Provide the [x, y] coordinate of the cell's center where the given text is located.  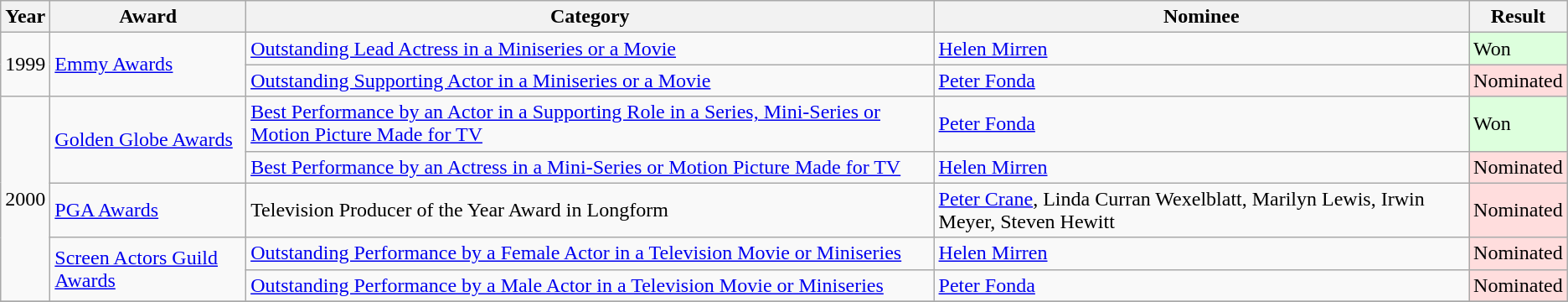
Emmy Awards [148, 65]
Year [25, 17]
PGA Awards [148, 210]
Category [590, 17]
1999 [25, 65]
Best Performance by an Actor in a Supporting Role in a Series, Mini-Series or Motion Picture Made for TV [590, 124]
Outstanding Performance by a Male Actor in a Television Movie or Miniseries [590, 285]
Outstanding Lead Actress in a Miniseries or a Movie [590, 49]
Nominee [1201, 17]
Television Producer of the Year Award in Longform [590, 210]
Peter Crane, Linda Curran Wexelblatt, Marilyn Lewis, Irwin Meyer, Steven Hewitt [1201, 210]
Result [1519, 17]
2000 [25, 199]
Outstanding Performance by a Female Actor in a Television Movie or Miniseries [590, 253]
Screen Actors Guild Awards [148, 269]
Award [148, 17]
Golden Globe Awards [148, 139]
Best Performance by an Actress in a Mini-Series or Motion Picture Made for TV [590, 167]
Outstanding Supporting Actor in a Miniseries or a Movie [590, 81]
